Pinpoint the cell where the given text exists, returning its (x, y) midpoint coordinate. 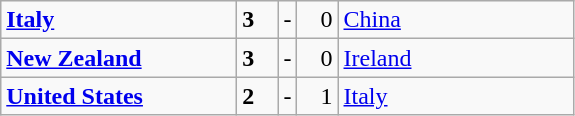
1 (318, 96)
Ireland (456, 58)
2 (258, 96)
United States (119, 96)
China (456, 20)
New Zealand (119, 58)
